Return (X, Y) of the center of cell containing provided text 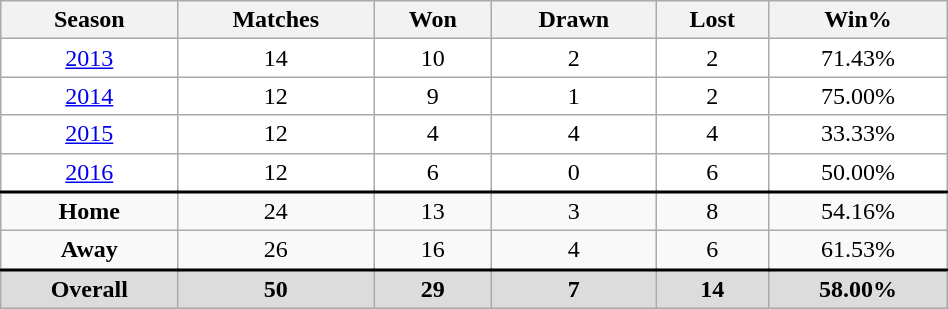
50.00% (858, 172)
9 (433, 96)
Lost (712, 20)
24 (276, 212)
26 (276, 250)
Matches (276, 20)
61.53% (858, 250)
71.43% (858, 58)
75.00% (858, 96)
1 (574, 96)
Drawn (574, 20)
Won (433, 20)
Away (90, 250)
2014 (90, 96)
2016 (90, 172)
Overall (90, 288)
3 (574, 212)
16 (433, 250)
Season (90, 20)
2013 (90, 58)
Win% (858, 20)
10 (433, 58)
58.00% (858, 288)
2015 (90, 134)
13 (433, 212)
Home (90, 212)
0 (574, 172)
29 (433, 288)
50 (276, 288)
33.33% (858, 134)
7 (574, 288)
54.16% (858, 212)
8 (712, 212)
